Scan for the cell matching the given text and deliver its (x, y) coordinate at center. 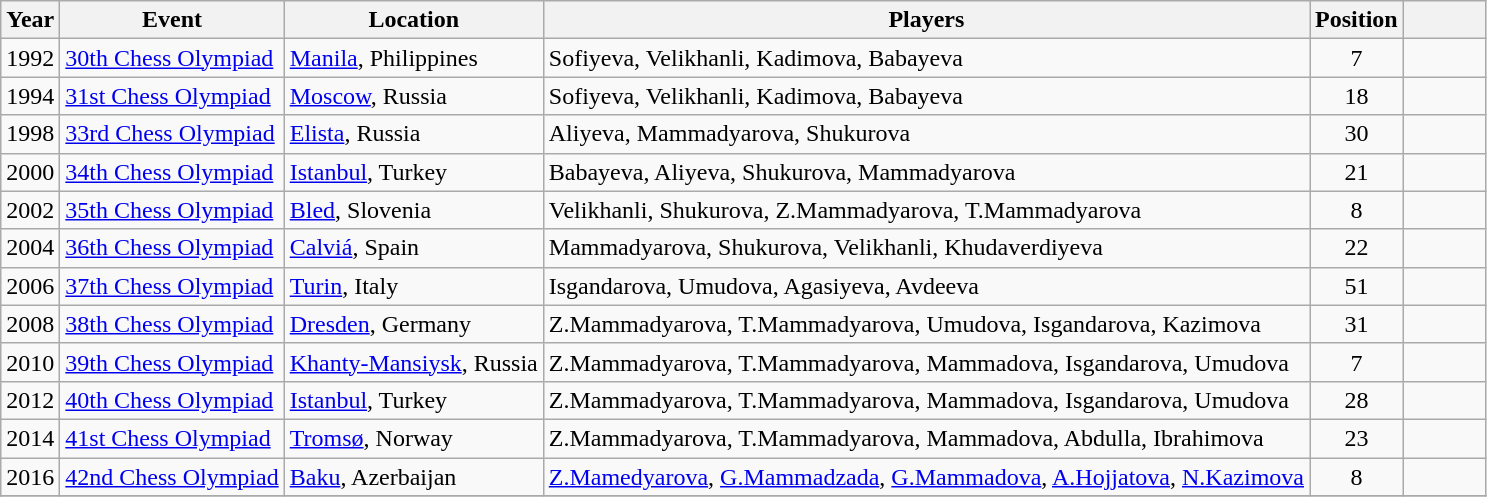
39th Chess Olympiad (172, 362)
Elista, Russia (414, 134)
Event (172, 20)
Calviá, Spain (414, 248)
Z.Mammadyarova, T.Mammadyarova, Mammadova, Abdulla, Ibrahimova (926, 438)
Babayeva, Aliyeva, Shukurova, Mammadyarova (926, 172)
35th Chess Olympiad (172, 210)
Year (30, 20)
31st Chess Olympiad (172, 96)
2000 (30, 172)
Manila, Philippines (414, 58)
Velikhanli, Shukurova, Z.Mammadyarova, T.Mammadyarova (926, 210)
28 (1357, 400)
Z.Mamedyarova, G.Mammadzada, G.Mammadova, A.Hojjatova, N.Kazimova (926, 477)
33rd Chess Olympiad (172, 134)
2002 (30, 210)
30th Chess Olympiad (172, 58)
Position (1357, 20)
1992 (30, 58)
38th Chess Olympiad (172, 324)
Aliyeva, Mammadyarova, Shukurova (926, 134)
22 (1357, 248)
Z.Mammadyarova, T.Mammadyarova, Umudova, Isgandarova, Kazimova (926, 324)
37th Chess Olympiad (172, 286)
2004 (30, 248)
Tromsø, Norway (414, 438)
Bled, Slovenia (414, 210)
42nd Chess Olympiad (172, 477)
41st Chess Olympiad (172, 438)
21 (1357, 172)
2006 (30, 286)
2014 (30, 438)
1994 (30, 96)
2010 (30, 362)
Turin, Italy (414, 286)
Location (414, 20)
2016 (30, 477)
Players (926, 20)
Isgandarova, Umudova, Agasiyeva, Avdeeva (926, 286)
30 (1357, 134)
Moscow, Russia (414, 96)
51 (1357, 286)
Baku, Azerbaijan (414, 477)
2008 (30, 324)
2012 (30, 400)
23 (1357, 438)
40th Chess Olympiad (172, 400)
Mammadyarova, Shukurova, Velikhanli, Khudaverdiyeva (926, 248)
36th Chess Olympiad (172, 248)
Dresden, Germany (414, 324)
1998 (30, 134)
34th Chess Olympiad (172, 172)
Khanty-Mansiysk, Russia (414, 362)
18 (1357, 96)
31 (1357, 324)
